Capture the cell that displays the provided text and extract its (x, y) central coordinate. 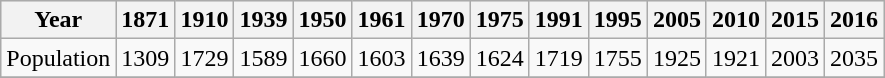
1624 (500, 58)
1871 (146, 20)
1991 (558, 20)
1309 (146, 58)
1660 (322, 58)
2016 (854, 20)
2003 (796, 58)
Year (58, 20)
2015 (796, 20)
1950 (322, 20)
1755 (618, 58)
1995 (618, 20)
Population (58, 58)
1975 (500, 20)
1639 (440, 58)
1961 (382, 20)
2005 (676, 20)
1939 (264, 20)
1729 (204, 58)
1719 (558, 58)
1603 (382, 58)
2010 (736, 20)
1921 (736, 58)
1589 (264, 58)
1925 (676, 58)
1910 (204, 20)
1970 (440, 20)
2035 (854, 58)
